For the text-containing cell, return its midpoint in (X, Y) coordinate format. 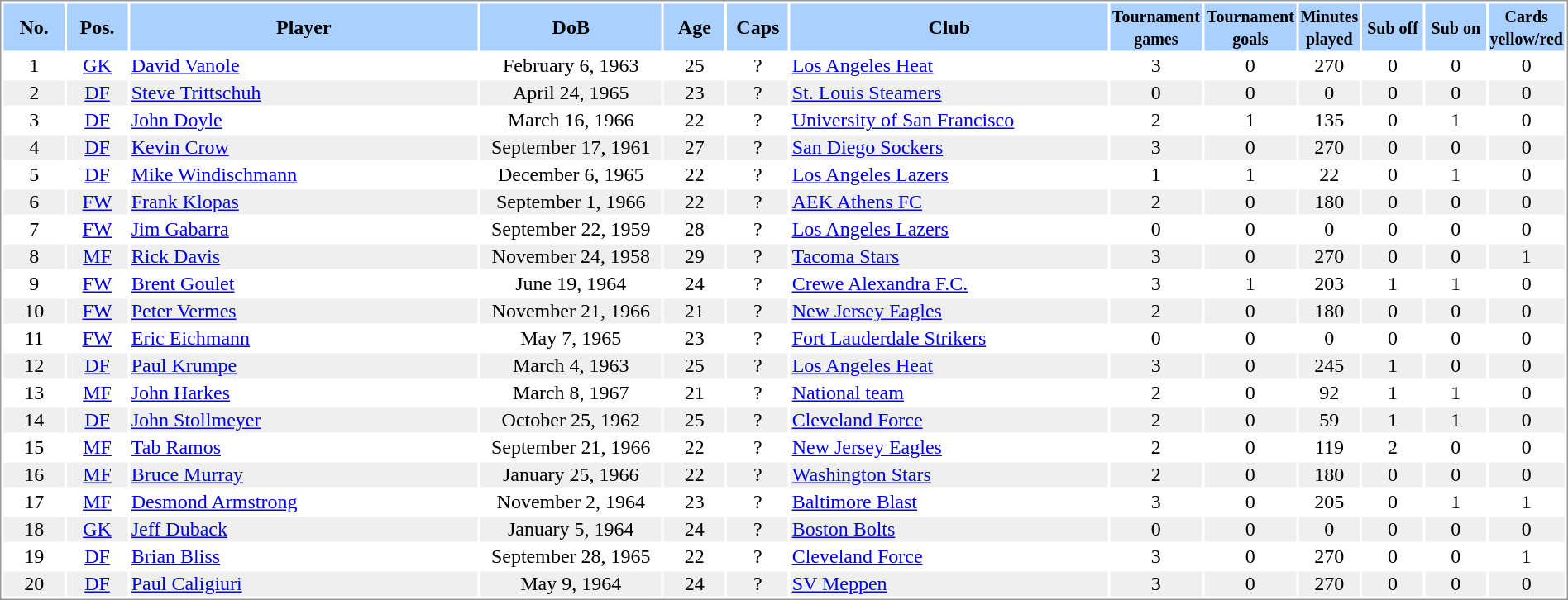
59 (1329, 421)
DoB (571, 26)
Fort Lauderdale Strikers (949, 338)
March 16, 1966 (571, 120)
March 4, 1963 (571, 366)
Tacoma Stars (949, 257)
Paul Krumpe (304, 366)
AEK Athens FC (949, 202)
David Vanole (304, 65)
Peter Vermes (304, 312)
SV Meppen (949, 584)
Player (304, 26)
18 (33, 530)
January 5, 1964 (571, 530)
Steve Trittschuh (304, 93)
John Harkes (304, 393)
April 24, 1965 (571, 93)
John Stollmeyer (304, 421)
Crewe Alexandra F.C. (949, 283)
October 25, 1962 (571, 421)
8 (33, 257)
13 (33, 393)
January 25, 1966 (571, 475)
Rick Davis (304, 257)
Bruce Murray (304, 475)
Eric Eichmann (304, 338)
11 (33, 338)
15 (33, 447)
December 6, 1965 (571, 174)
Tab Ramos (304, 447)
May 7, 1965 (571, 338)
Minutesplayed (1329, 26)
Age (695, 26)
5 (33, 174)
Tournamentgoals (1250, 26)
29 (695, 257)
245 (1329, 366)
Sub on (1456, 26)
19 (33, 556)
No. (33, 26)
John Doyle (304, 120)
203 (1329, 283)
28 (695, 229)
14 (33, 421)
20 (33, 584)
Mike Windischmann (304, 174)
Paul Caligiuri (304, 584)
November 21, 1966 (571, 312)
National team (949, 393)
10 (33, 312)
27 (695, 148)
Frank Klopas (304, 202)
March 8, 1967 (571, 393)
9 (33, 283)
Pos. (98, 26)
Brent Goulet (304, 283)
Caps (758, 26)
May 9, 1964 (571, 584)
Brian Bliss (304, 556)
135 (1329, 120)
6 (33, 202)
November 2, 1964 (571, 502)
Jim Gabarra (304, 229)
Cardsyellow/red (1527, 26)
4 (33, 148)
Jeff Duback (304, 530)
Club (949, 26)
San Diego Sockers (949, 148)
St. Louis Steamers (949, 93)
Sub off (1393, 26)
September 28, 1965 (571, 556)
University of San Francisco (949, 120)
Desmond Armstrong (304, 502)
7 (33, 229)
17 (33, 502)
November 24, 1958 (571, 257)
Tournamentgames (1156, 26)
September 21, 1966 (571, 447)
16 (33, 475)
June 19, 1964 (571, 283)
September 22, 1959 (571, 229)
Washington Stars (949, 475)
12 (33, 366)
119 (1329, 447)
September 1, 1966 (571, 202)
Baltimore Blast (949, 502)
February 6, 1963 (571, 65)
Kevin Crow (304, 148)
Boston Bolts (949, 530)
92 (1329, 393)
September 17, 1961 (571, 148)
205 (1329, 502)
